Detect which cell encompasses the target text, then output its (X, Y) center coordinate. 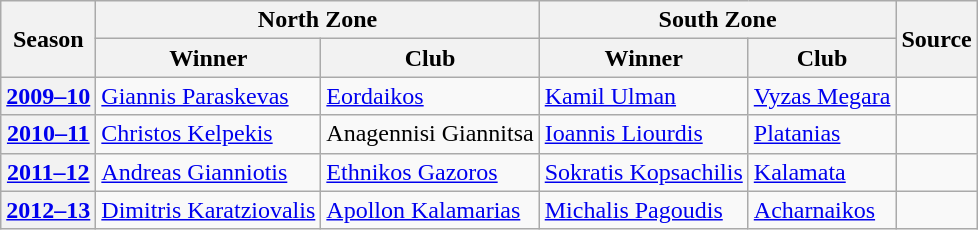
Acharnaikos (822, 210)
Ioannis Liourdis (644, 134)
South Zone (718, 20)
Andreas Gianniotis (208, 172)
2009–10 (48, 96)
Apollon Kalamarias (430, 210)
Kalamata (822, 172)
Ethnikos Gazoros (430, 172)
Vyzas Megara (822, 96)
Sokratis Kopsachilis (644, 172)
Dimitris Karatziovalis (208, 210)
North Zone (318, 20)
2010–11 (48, 134)
Season (48, 39)
Kamil Ulman (644, 96)
Eordaikos (430, 96)
Giannis Paraskevas (208, 96)
2012–13 (48, 210)
Anagennisi Giannitsa (430, 134)
Platanias (822, 134)
Michalis Pagoudis (644, 210)
Source (936, 39)
Christos Kelpekis (208, 134)
2011–12 (48, 172)
